Identify which cell holds the provided text, then report its [x, y] central coordinate. 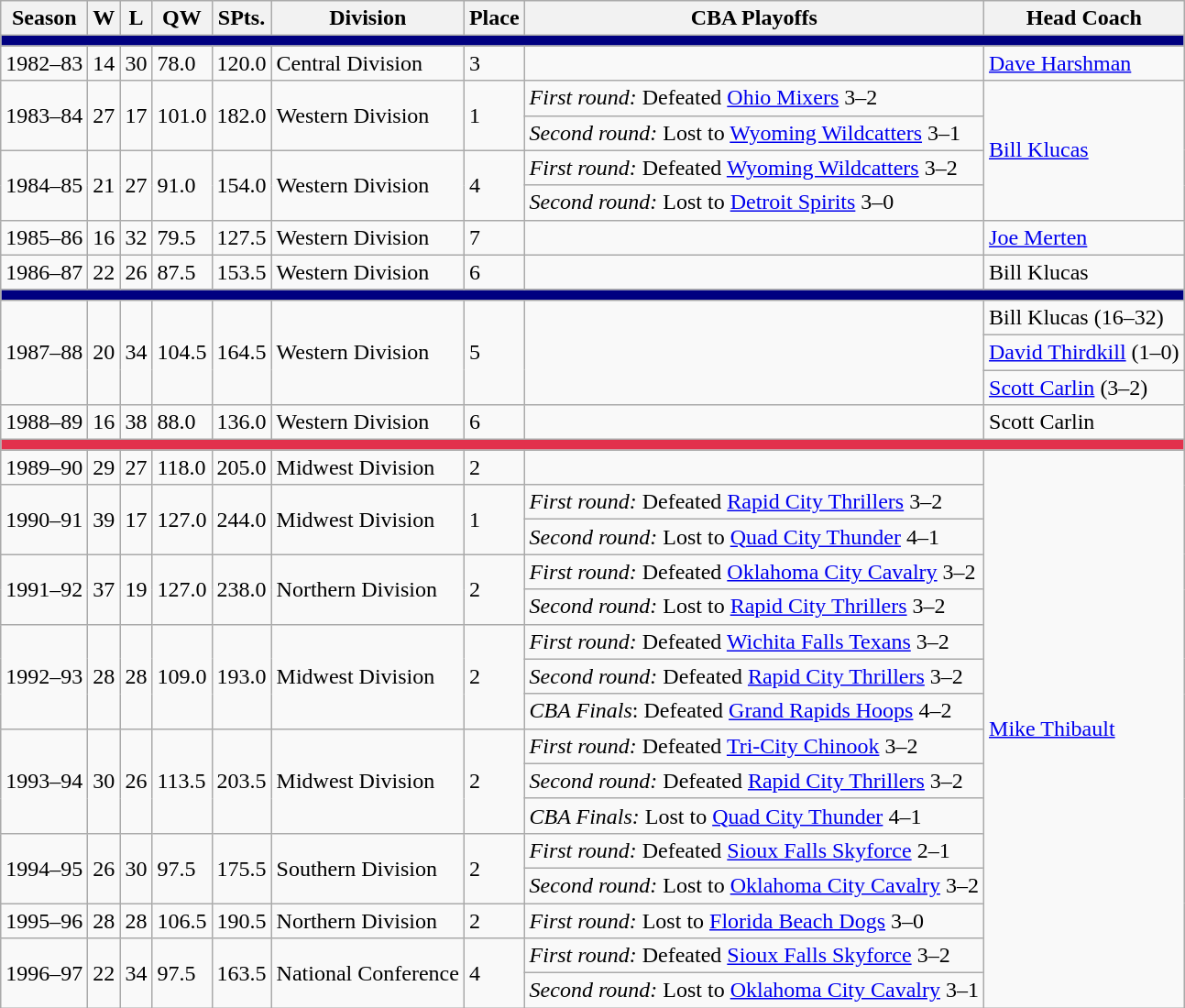
1991–92 [44, 589]
Second round: Lost to Oklahoma City Cavalry 3–1 [753, 991]
3 [494, 63]
Second round: Lost to Rapid City Thrillers 3–2 [753, 607]
154.0 [242, 185]
Season [44, 18]
First round: Defeated Oklahoma City Cavalry 3–2 [753, 572]
Place [494, 18]
182.0 [242, 115]
Second round: Lost to Wyoming Wildcatters 3–1 [753, 133]
88.0 [181, 422]
1984–85 [44, 185]
78.0 [181, 63]
87.5 [181, 272]
Head Coach [1085, 18]
L [136, 18]
David Thirdkill (1–0) [1085, 352]
163.5 [242, 973]
1988–89 [44, 422]
CBA Finals: Lost to Quad City Thunder 4–1 [753, 816]
1983–84 [44, 115]
91.0 [181, 185]
1992–93 [44, 676]
106.5 [181, 921]
First round: Defeated Tri-City Chinook 3–2 [753, 746]
1994–95 [44, 868]
Scott Carlin (3–2) [1085, 388]
136.0 [242, 422]
1987–88 [44, 352]
1995–96 [44, 921]
First round: Lost to Florida Beach Dogs 3–0 [753, 921]
175.5 [242, 868]
Second round: Lost to Detroit Spirits 3–0 [753, 203]
Second round: Lost to Quad City Thunder 4–1 [753, 537]
127.5 [242, 237]
National Conference [368, 973]
Scott Carlin [1085, 422]
Joe Merten [1085, 237]
109.0 [181, 676]
1985–86 [44, 237]
Bill Klucas (16–32) [1085, 317]
29 [104, 467]
164.5 [242, 352]
21 [104, 185]
First round: Defeated Wyoming Wildcatters 3–2 [753, 168]
SPts. [242, 18]
QW [181, 18]
W [104, 18]
Southern Division [368, 868]
104.5 [181, 352]
20 [104, 352]
1982–83 [44, 63]
113.5 [181, 781]
205.0 [242, 467]
39 [104, 520]
First round: Defeated Sioux Falls Skyforce 2–1 [753, 850]
Central Division [368, 63]
1996–97 [44, 973]
First round: Defeated Rapid City Thrillers 3–2 [753, 502]
Mike Thibault [1085, 729]
244.0 [242, 520]
1986–87 [44, 272]
153.5 [242, 272]
14 [104, 63]
1989–90 [44, 467]
118.0 [181, 467]
First round: Defeated Ohio Mixers 3–2 [753, 98]
1993–94 [44, 781]
Second round: Lost to Oklahoma City Cavalry 3–2 [753, 885]
38 [136, 422]
1990–91 [44, 520]
32 [136, 237]
101.0 [181, 115]
7 [494, 237]
203.5 [242, 781]
First round: Defeated Sioux Falls Skyforce 3–2 [753, 956]
238.0 [242, 589]
CBA Playoffs [753, 18]
120.0 [242, 63]
First round: Defeated Wichita Falls Texans 3–2 [753, 641]
193.0 [242, 676]
37 [104, 589]
79.5 [181, 237]
5 [494, 352]
190.5 [242, 921]
Dave Harshman [1085, 63]
Division [368, 18]
CBA Finals: Defeated Grand Rapids Hoops 4–2 [753, 711]
19 [136, 589]
